Extract the (x, y) coordinate from the center of the cell holding the provided text.  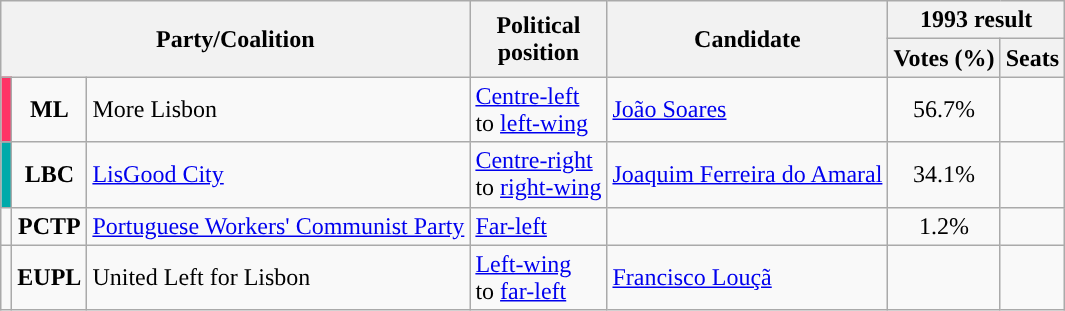
João Soares (748, 110)
PCTP (50, 226)
LisGood City (278, 174)
Left-wingto far-left (538, 278)
Far-left (538, 226)
34.1% (944, 174)
LBC (50, 174)
Portuguese Workers' Communist Party (278, 226)
Seats (1032, 58)
Centre-rightto right-wing (538, 174)
EUPL (50, 278)
Candidate (748, 39)
Centre-leftto left-wing (538, 110)
Joaquim Ferreira do Amaral (748, 174)
Francisco Louçã (748, 278)
56.7% (944, 110)
Party/Coalition (236, 39)
1993 result (976, 20)
ML (50, 110)
More Lisbon (278, 110)
1.2% (944, 226)
United Left for Lisbon (278, 278)
Votes (%) (944, 58)
Politicalposition (538, 39)
